Scan for the cell matching the given text and deliver its [x, y] coordinate at center. 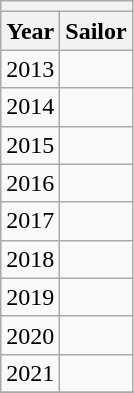
2015 [30, 145]
2019 [30, 297]
2018 [30, 259]
2016 [30, 183]
Year [30, 31]
2020 [30, 335]
2014 [30, 107]
Sailor [96, 31]
2017 [30, 221]
2021 [30, 373]
2013 [30, 69]
